Output the (X, Y) coordinate of the center of the cell containing the given text.  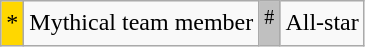
All-star (322, 24)
# (270, 24)
Mythical team member (142, 24)
* (12, 24)
